Find where the given text appears and provide that cell's center as [x, y] coordinate. 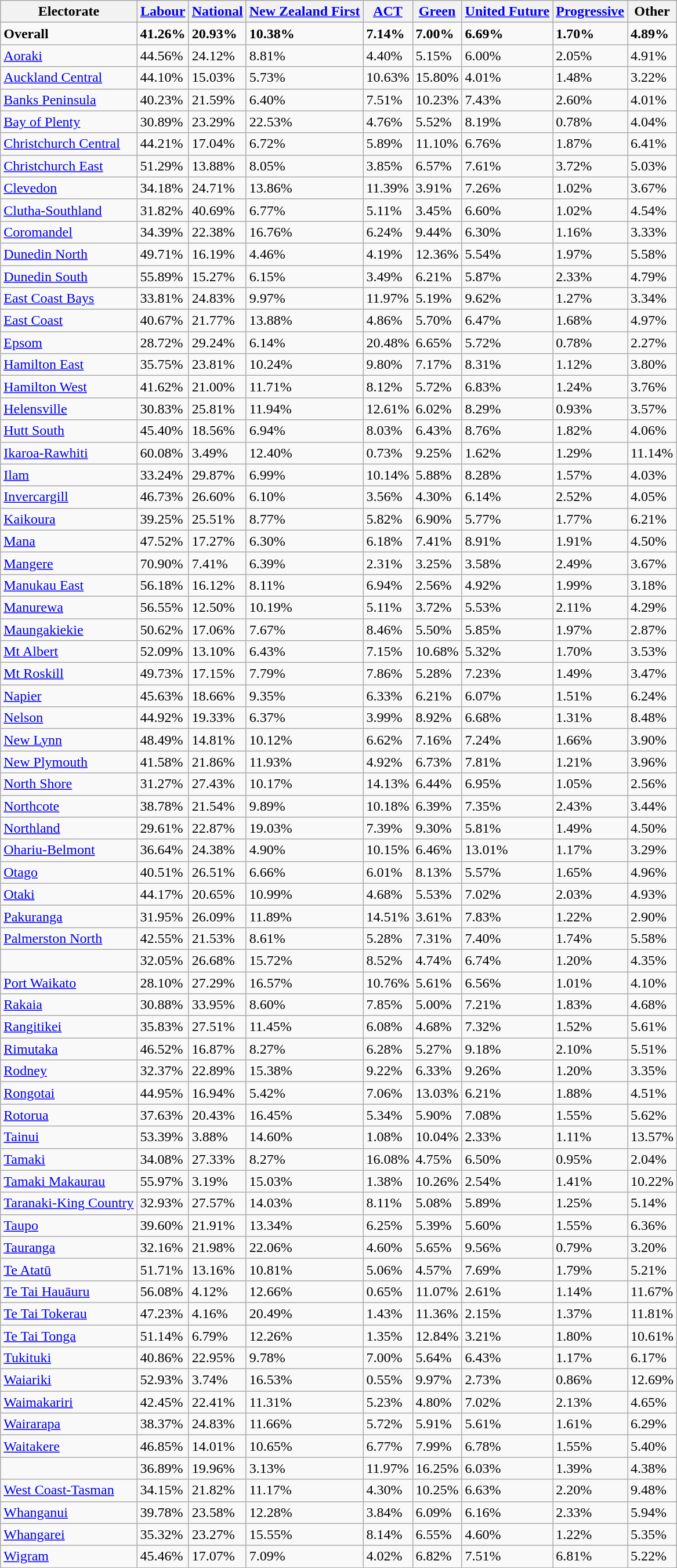
12.69% [652, 1380]
2.61% [507, 1291]
17.06% [217, 629]
27.43% [217, 784]
7.14% [388, 34]
34.39% [162, 232]
6.01% [388, 872]
10.63% [388, 78]
51.14% [162, 1335]
40.67% [162, 321]
2.54% [507, 1181]
6.68% [507, 718]
Clevedon [68, 188]
3.80% [652, 365]
6.78% [507, 1446]
17.27% [217, 541]
39.78% [162, 1512]
32.05% [162, 960]
7.39% [388, 828]
13.10% [217, 652]
2.15% [507, 1313]
26.09% [217, 916]
16.12% [217, 585]
10.15% [388, 850]
10.76% [388, 983]
37.63% [162, 1115]
7.69% [507, 1269]
16.53% [305, 1380]
16.08% [388, 1159]
5.73% [305, 78]
3.13% [305, 1468]
6.18% [388, 541]
4.65% [652, 1402]
19.96% [217, 1468]
12.84% [437, 1335]
3.35% [652, 1071]
Wairarapa [68, 1424]
2.11% [591, 607]
5.19% [437, 299]
4.86% [388, 321]
7.99% [437, 1446]
Rakaia [68, 1005]
5.91% [437, 1424]
6.79% [217, 1335]
Clutha-Southland [68, 210]
10.22% [652, 1181]
26.68% [217, 960]
2.04% [652, 1159]
9.25% [437, 453]
13.57% [652, 1137]
6.99% [305, 475]
New Plymouth [68, 762]
0.79% [591, 1247]
2.60% [591, 100]
6.16% [507, 1512]
8.13% [437, 872]
6.41% [652, 144]
7.09% [305, 1556]
21.91% [217, 1225]
21.82% [217, 1490]
8.81% [305, 56]
5.15% [437, 56]
11.71% [305, 387]
4.51% [652, 1093]
21.98% [217, 1247]
7.26% [507, 188]
3.91% [437, 188]
Te Atatū [68, 1269]
25.51% [217, 519]
27.57% [217, 1203]
10.24% [305, 365]
4.80% [437, 1402]
13.34% [305, 1225]
30.89% [162, 122]
27.29% [217, 983]
Helensville [68, 409]
10.61% [652, 1335]
10.81% [305, 1269]
8.12% [388, 387]
1.91% [591, 541]
Port Waikato [68, 983]
9.26% [507, 1071]
4.90% [305, 850]
0.86% [591, 1380]
3.99% [388, 718]
11.45% [305, 1027]
10.99% [305, 894]
1.62% [507, 453]
5.08% [437, 1203]
6.47% [507, 321]
17.07% [217, 1556]
6.10% [305, 497]
Manukau East [68, 585]
50.62% [162, 629]
6.40% [305, 100]
44.17% [162, 894]
6.07% [507, 696]
8.48% [652, 718]
National [217, 12]
38.78% [162, 806]
3.20% [652, 1247]
5.88% [437, 475]
6.25% [388, 1225]
10.17% [305, 784]
47.23% [162, 1313]
31.82% [162, 210]
20.93% [217, 34]
15.38% [305, 1071]
70.90% [162, 563]
9.80% [388, 365]
7.17% [437, 365]
3.76% [652, 387]
21.86% [217, 762]
Ohariu-Belmont [68, 850]
5.21% [652, 1269]
12.66% [305, 1291]
4.03% [652, 475]
4.05% [652, 497]
Mt Albert [68, 652]
4.96% [652, 872]
Ilam [68, 475]
8.29% [507, 409]
6.57% [437, 166]
3.45% [437, 210]
7.21% [507, 1005]
51.29% [162, 166]
5.50% [437, 629]
17.04% [217, 144]
5.82% [388, 519]
16.45% [305, 1115]
3.74% [217, 1380]
45.46% [162, 1556]
11.31% [305, 1402]
Whangarei [68, 1534]
Rimutaka [68, 1049]
Waitakere [68, 1446]
6.15% [305, 277]
4.91% [652, 56]
6.55% [437, 1534]
1.31% [591, 718]
6.90% [437, 519]
49.71% [162, 254]
24.71% [217, 188]
3.19% [217, 1181]
12.40% [305, 453]
16.87% [217, 1049]
6.63% [507, 1490]
30.88% [162, 1005]
45.40% [162, 431]
4.97% [652, 321]
4.54% [652, 210]
4.75% [437, 1159]
16.19% [217, 254]
21.00% [217, 387]
7.23% [507, 674]
36.89% [162, 1468]
Rodney [68, 1071]
6.03% [507, 1468]
5.90% [437, 1115]
14.81% [217, 740]
4.46% [305, 254]
4.35% [652, 960]
3.58% [507, 563]
1.77% [591, 519]
2.13% [591, 1402]
34.15% [162, 1490]
3.90% [652, 740]
3.33% [652, 232]
1.08% [388, 1137]
33.95% [217, 1005]
6.73% [437, 762]
16.76% [305, 232]
5.81% [507, 828]
1.39% [591, 1468]
3.29% [652, 850]
3.53% [652, 652]
4.89% [652, 34]
35.83% [162, 1027]
Nelson [68, 718]
12.26% [305, 1335]
United Future [507, 12]
4.74% [437, 960]
Green [437, 12]
Tukituki [68, 1358]
44.92% [162, 718]
19.33% [217, 718]
44.21% [162, 144]
46.52% [162, 1049]
19.03% [305, 828]
4.19% [388, 254]
8.19% [507, 122]
5.40% [652, 1446]
New Zealand First [305, 12]
Te Tai Hauāuru [68, 1291]
15.72% [305, 960]
29.87% [217, 475]
8.92% [437, 718]
11.81% [652, 1313]
1.51% [591, 696]
6.76% [507, 144]
7.81% [507, 762]
41.58% [162, 762]
2.43% [591, 806]
12.28% [305, 1512]
35.75% [162, 365]
34.18% [162, 188]
42.45% [162, 1402]
4.29% [652, 607]
1.38% [388, 1181]
3.57% [652, 409]
2.90% [652, 916]
18.56% [217, 431]
Epsom [68, 343]
7.15% [388, 652]
22.41% [217, 1402]
1.37% [591, 1313]
Taranaki-King Country [68, 1203]
4.10% [652, 983]
3.34% [652, 299]
8.76% [507, 431]
Coromandel [68, 232]
22.87% [217, 828]
38.37% [162, 1424]
33.24% [162, 475]
Te Tai Tokerau [68, 1313]
10.38% [305, 34]
7.40% [507, 938]
Otago [68, 872]
56.08% [162, 1291]
Christchurch East [68, 166]
0.65% [388, 1291]
5.65% [437, 1247]
North Shore [68, 784]
4.76% [388, 122]
4.02% [388, 1556]
51.71% [162, 1269]
6.28% [388, 1049]
32.93% [162, 1203]
9.30% [437, 828]
1.14% [591, 1291]
31.95% [162, 916]
30.83% [162, 409]
6.56% [507, 983]
53.39% [162, 1137]
Mt Roskill [68, 674]
41.62% [162, 387]
3.88% [217, 1137]
5.00% [437, 1005]
28.10% [162, 983]
Whanganui [68, 1512]
11.67% [652, 1291]
8.03% [388, 431]
23.29% [217, 122]
1.79% [591, 1269]
8.05% [305, 166]
9.62% [507, 299]
34.08% [162, 1159]
8.91% [507, 541]
11.36% [437, 1313]
2.20% [591, 1490]
14.51% [388, 916]
49.73% [162, 674]
42.55% [162, 938]
Hamilton West [68, 387]
7.43% [507, 100]
3.22% [652, 78]
8.31% [507, 365]
7.24% [507, 740]
29.24% [217, 343]
14.03% [305, 1203]
Christchurch Central [68, 144]
7.67% [305, 629]
5.14% [652, 1203]
3.61% [437, 916]
3.44% [652, 806]
11.14% [652, 453]
8.14% [388, 1534]
15.55% [305, 1534]
32.16% [162, 1247]
11.89% [305, 916]
55.97% [162, 1181]
20.65% [217, 894]
11.10% [437, 144]
9.22% [388, 1071]
Taupo [68, 1225]
12.61% [388, 409]
East Coast [68, 321]
5.35% [652, 1534]
10.25% [437, 1490]
21.53% [217, 938]
10.23% [437, 100]
44.10% [162, 78]
11.93% [305, 762]
28.72% [162, 343]
8.77% [305, 519]
1.21% [591, 762]
2.10% [591, 1049]
6.95% [507, 784]
Progressive [591, 12]
5.94% [652, 1512]
Waiariki [68, 1380]
3.21% [507, 1335]
1.88% [591, 1093]
8.46% [388, 629]
West Coast-Tasman [68, 1490]
7.08% [507, 1115]
5.60% [507, 1225]
Invercargill [68, 497]
47.52% [162, 541]
21.77% [217, 321]
Tamaki [68, 1159]
4.04% [652, 122]
0.55% [388, 1380]
5.64% [437, 1358]
6.37% [305, 718]
Otaki [68, 894]
9.18% [507, 1049]
22.89% [217, 1071]
6.69% [507, 34]
1.48% [591, 78]
6.08% [388, 1027]
Labour [162, 12]
New Lynn [68, 740]
22.95% [217, 1358]
7.86% [388, 674]
1.57% [591, 475]
Kaikoura [68, 519]
25.81% [217, 409]
5.42% [305, 1093]
6.50% [507, 1159]
21.59% [217, 100]
41.26% [162, 34]
5.52% [437, 122]
16.57% [305, 983]
4.40% [388, 56]
23.58% [217, 1512]
14.60% [305, 1137]
3.47% [652, 674]
14.13% [388, 784]
3.56% [388, 497]
6.00% [507, 56]
9.44% [437, 232]
2.73% [507, 1380]
Ikaroa-Rawhiti [68, 453]
Tauranga [68, 1247]
26.60% [217, 497]
23.81% [217, 365]
36.64% [162, 850]
Pakuranga [68, 916]
40.69% [217, 210]
6.09% [437, 1512]
5.27% [437, 1049]
Tamaki Makaurau [68, 1181]
13.16% [217, 1269]
9.89% [305, 806]
22.38% [217, 232]
10.68% [437, 652]
6.02% [437, 409]
5.51% [652, 1049]
20.43% [217, 1115]
10.04% [437, 1137]
40.23% [162, 100]
Dunedin North [68, 254]
14.01% [217, 1446]
6.72% [305, 144]
6.46% [437, 850]
1.24% [591, 387]
5.70% [437, 321]
40.86% [162, 1358]
5.77% [507, 519]
6.82% [437, 1556]
7.32% [507, 1027]
Northcote [68, 806]
1.12% [591, 365]
11.07% [437, 1291]
Rongotai [68, 1093]
5.06% [388, 1269]
1.35% [388, 1335]
Other [652, 12]
52.09% [162, 652]
Wigram [68, 1556]
4.93% [652, 894]
8.52% [388, 960]
11.39% [388, 188]
Te Tai Tonga [68, 1335]
East Coast Bays [68, 299]
5.03% [652, 166]
60.08% [162, 453]
4.57% [437, 1269]
1.41% [591, 1181]
18.66% [217, 696]
44.95% [162, 1093]
6.83% [507, 387]
6.29% [652, 1424]
5.39% [437, 1225]
Manurewa [68, 607]
5.34% [388, 1115]
4.16% [217, 1313]
2.31% [388, 563]
6.81% [591, 1556]
6.65% [437, 343]
6.74% [507, 960]
7.85% [388, 1005]
Overall [68, 34]
15.80% [437, 78]
9.48% [652, 1490]
7.31% [437, 938]
55.89% [162, 277]
6.44% [437, 784]
7.06% [388, 1093]
48.49% [162, 740]
Hutt South [68, 431]
56.55% [162, 607]
7.16% [437, 740]
10.65% [305, 1446]
Palmerston North [68, 938]
40.51% [162, 872]
5.54% [507, 254]
1.74% [591, 938]
6.17% [652, 1358]
10.14% [388, 475]
1.68% [591, 321]
7.83% [507, 916]
Hamilton East [68, 365]
4.38% [652, 1468]
Northland [68, 828]
12.36% [437, 254]
Rotorua [68, 1115]
22.06% [305, 1247]
5.85% [507, 629]
10.26% [437, 1181]
46.73% [162, 497]
Aoraki [68, 56]
5.87% [507, 277]
3.85% [388, 166]
1.61% [591, 1424]
56.18% [162, 585]
15.27% [217, 277]
9.35% [305, 696]
27.51% [217, 1027]
2.27% [652, 343]
22.53% [305, 122]
1.82% [591, 431]
1.29% [591, 453]
Napier [68, 696]
10.18% [388, 806]
7.61% [507, 166]
5.32% [507, 652]
11.66% [305, 1424]
Maungakiekie [68, 629]
1.87% [591, 144]
5.62% [652, 1115]
24.38% [217, 850]
3.84% [388, 1512]
7.35% [507, 806]
1.27% [591, 299]
29.61% [162, 828]
1.83% [591, 1005]
26.51% [217, 872]
Rangitikei [68, 1027]
13.01% [507, 850]
3.96% [652, 762]
20.48% [388, 343]
20.49% [305, 1313]
5.23% [388, 1402]
46.85% [162, 1446]
1.52% [591, 1027]
32.37% [162, 1071]
39.25% [162, 519]
0.93% [591, 409]
Tainui [68, 1137]
1.65% [591, 872]
3.18% [652, 585]
1.16% [591, 232]
1.99% [591, 585]
23.27% [217, 1534]
35.32% [162, 1534]
39.60% [162, 1225]
11.94% [305, 409]
2.49% [591, 563]
6.66% [305, 872]
5.22% [652, 1556]
24.12% [217, 56]
16.25% [437, 1468]
Waimakariri [68, 1402]
Auckland Central [68, 78]
1.80% [591, 1335]
Mangere [68, 563]
Electorate [68, 12]
Bay of Plenty [68, 122]
52.93% [162, 1380]
0.95% [591, 1159]
5.57% [507, 872]
1.05% [591, 784]
2.87% [652, 629]
2.52% [591, 497]
6.36% [652, 1225]
6.62% [388, 740]
27.33% [217, 1159]
16.94% [217, 1093]
ACT [388, 12]
8.28% [507, 475]
13.86% [305, 188]
Mana [68, 541]
1.66% [591, 740]
1.01% [591, 983]
8.61% [305, 938]
1.25% [591, 1203]
1.43% [388, 1313]
3.25% [437, 563]
45.63% [162, 696]
2.05% [591, 56]
21.54% [217, 806]
7.79% [305, 674]
Banks Peninsula [68, 100]
11.17% [305, 1490]
Dunedin South [68, 277]
17.15% [217, 674]
6.60% [507, 210]
2.03% [591, 894]
44.56% [162, 56]
4.06% [652, 431]
31.27% [162, 784]
4.12% [217, 1291]
12.50% [217, 607]
10.19% [305, 607]
8.60% [305, 1005]
33.81% [162, 299]
13.03% [437, 1093]
4.79% [652, 277]
10.12% [305, 740]
9.78% [305, 1358]
1.11% [591, 1137]
0.73% [388, 453]
9.56% [507, 1247]
